Determine the (X, Y) coordinate at the center of the cell enclosing the given text.  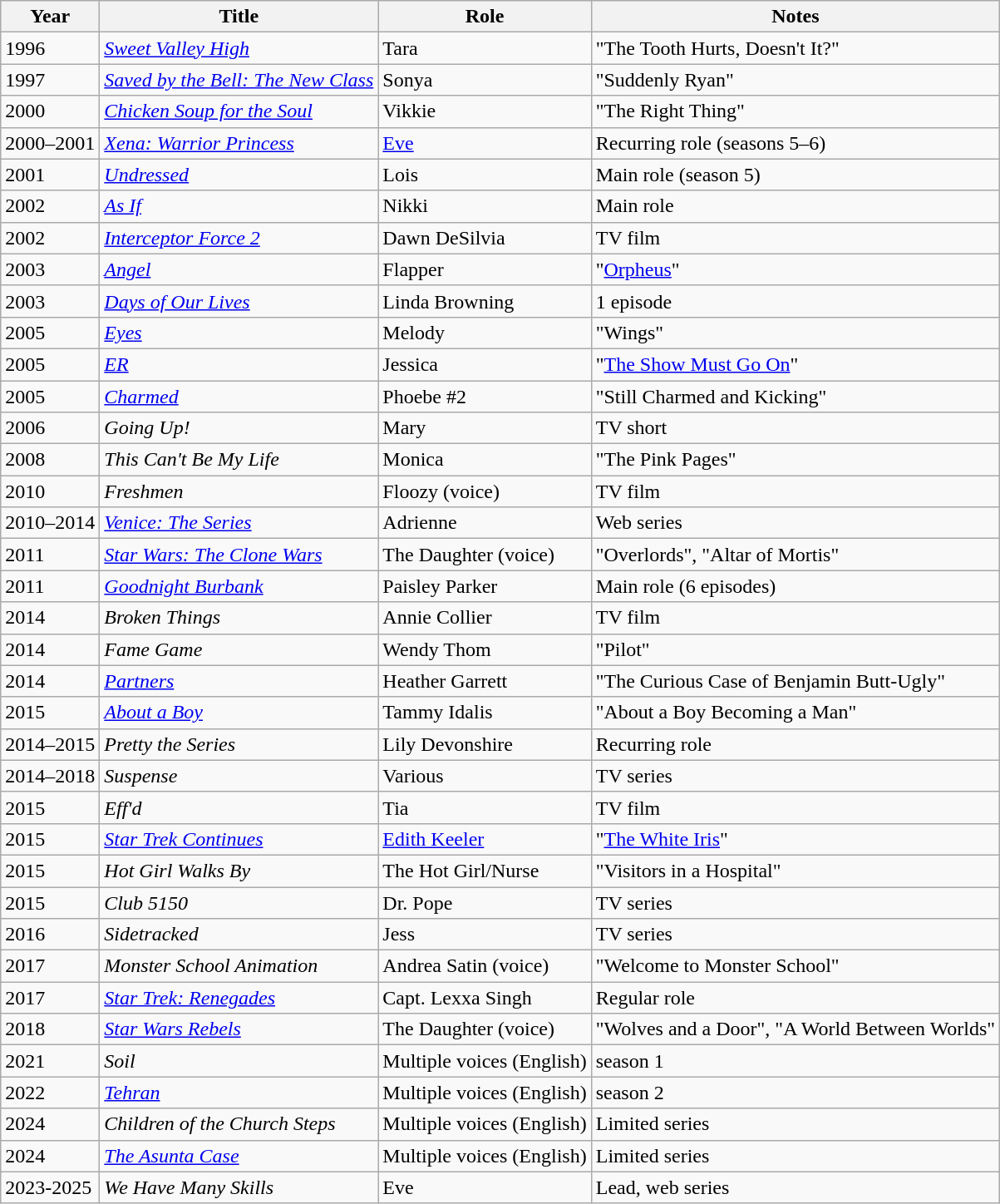
Eyes (239, 333)
"Orpheus" (796, 269)
2023-2025 (50, 1187)
Days of Our Lives (239, 301)
Tara (485, 48)
Sonya (485, 80)
"The Tooth Hurts, Doesn't It?" (796, 48)
Web series (796, 523)
Star Trek Continues (239, 839)
"Pilot" (796, 649)
Lead, web series (796, 1187)
Role (485, 17)
Saved by the Bell: The New Class (239, 80)
Regular role (796, 998)
About a Boy (239, 713)
Annie Collier (485, 618)
2008 (50, 460)
"Suddenly Ryan" (796, 80)
"Wings" (796, 333)
Jess (485, 935)
Partners (239, 681)
"Welcome to Monster School" (796, 966)
season 2 (796, 1093)
1996 (50, 48)
Fame Game (239, 649)
Star Trek: Renegades (239, 998)
Heather Garrett (485, 681)
The Asunta Case (239, 1156)
"The Right Thing" (796, 111)
Linda Browning (485, 301)
Lois (485, 175)
TV short (796, 428)
Main role (796, 206)
Interceptor Force 2 (239, 238)
Tammy Idalis (485, 713)
ER (239, 364)
Phoebe #2 (485, 397)
The Hot Girl/Nurse (485, 871)
2016 (50, 935)
2006 (50, 428)
Title (239, 17)
"Still Charmed and Kicking" (796, 397)
Lily Devonshire (485, 744)
Children of the Church Steps (239, 1124)
Monster School Animation (239, 966)
2014–2018 (50, 776)
2021 (50, 1061)
Freshmen (239, 491)
Star Wars Rebels (239, 1029)
"The Show Must Go On" (796, 364)
2000–2001 (50, 143)
Mary (485, 428)
Vikkie (485, 111)
Melody (485, 333)
As If (239, 206)
Star Wars: The Clone Wars (239, 555)
2010–2014 (50, 523)
Edith Keeler (485, 839)
This Can't Be My Life (239, 460)
season 1 (796, 1061)
Adrienne (485, 523)
Jessica (485, 364)
Monica (485, 460)
Dawn DeSilvia (485, 238)
Main role (season 5) (796, 175)
1 episode (796, 301)
Undressed (239, 175)
Flapper (485, 269)
Recurring role (796, 744)
Going Up! (239, 428)
2001 (50, 175)
Angel (239, 269)
Pretty the Series (239, 744)
2022 (50, 1093)
"The Curious Case of Benjamin Butt-Ugly" (796, 681)
2010 (50, 491)
Sweet Valley High (239, 48)
Various (485, 776)
Soil (239, 1061)
"The White Iris" (796, 839)
Broken Things (239, 618)
Hot Girl Walks By (239, 871)
2000 (50, 111)
Andrea Satin (voice) (485, 966)
Dr. Pope (485, 902)
Recurring role (seasons 5–6) (796, 143)
"About a Boy Becoming a Man" (796, 713)
2014–2015 (50, 744)
Sidetracked (239, 935)
Wendy Thom (485, 649)
Eff'd (239, 807)
Charmed (239, 397)
Notes (796, 17)
Capt. Lexxa Singh (485, 998)
"Wolves and a Door", "A World Between Worlds" (796, 1029)
Xena: Warrior Princess (239, 143)
Nikki (485, 206)
Goodnight Burbank (239, 586)
We Have Many Skills (239, 1187)
Floozy (voice) (485, 491)
Paisley Parker (485, 586)
Venice: The Series (239, 523)
Year (50, 17)
Main role (6 episodes) (796, 586)
Chicken Soup for the Soul (239, 111)
"The Pink Pages" (796, 460)
"Overlords", "Altar of Mortis" (796, 555)
2018 (50, 1029)
Suspense (239, 776)
Club 5150 (239, 902)
Tehran (239, 1093)
"Visitors in a Hospital" (796, 871)
Tia (485, 807)
1997 (50, 80)
